For the text-containing cell, return its midpoint in (X, Y) coordinate format. 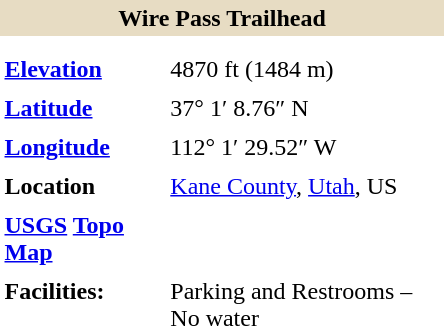
4870 ft (1484 m) (305, 69)
37° 1′ 8.76″ N (305, 108)
112° 1′ 29.52″ W (305, 147)
Elevation (82, 69)
Wire Pass Trailhead (222, 18)
USGS Topo Map (82, 238)
Kane County, Utah, US (305, 186)
Longitude (82, 147)
Latitude (82, 108)
Location (82, 186)
